Scan for the cell matching the given text and deliver its (x, y) coordinate at center. 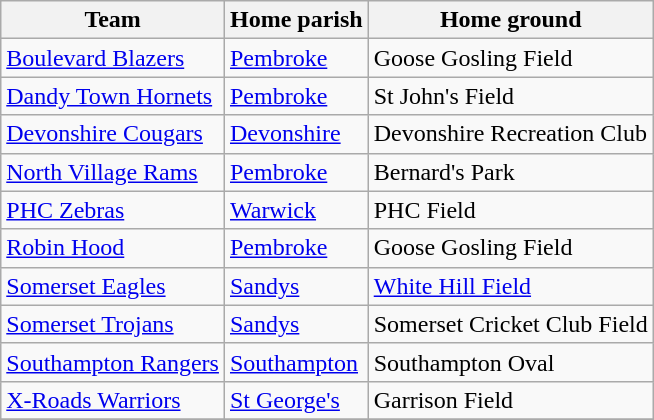
Home ground (510, 20)
Southampton Oval (510, 362)
X-Roads Warriors (113, 400)
Home parish (296, 20)
Somerset Eagles (113, 286)
Boulevard Blazers (113, 58)
Somerset Trojans (113, 324)
White Hill Field (510, 286)
Garrison Field (510, 400)
Dandy Town Hornets (113, 96)
Somerset Cricket Club Field (510, 324)
St John's Field (510, 96)
Southampton Rangers (113, 362)
Devonshire Cougars (113, 134)
Devonshire (296, 134)
Warwick (296, 210)
Devonshire Recreation Club (510, 134)
PHC Field (510, 210)
St George's (296, 400)
Southampton (296, 362)
Bernard's Park (510, 172)
Team (113, 20)
PHC Zebras (113, 210)
Robin Hood (113, 248)
North Village Rams (113, 172)
